Extract the (x, y) coordinate from the center of the cell holding the provided text.  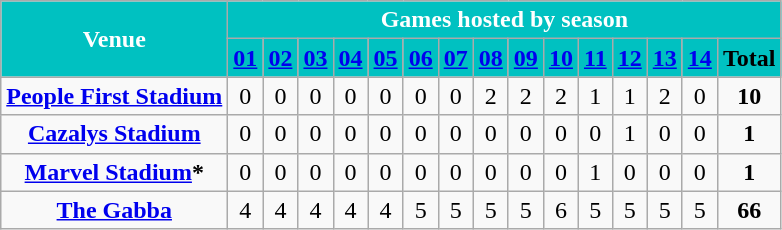
Cazalys Stadium (114, 134)
06 (420, 58)
Games hosted by season (504, 20)
03 (316, 58)
Venue (114, 39)
13 (664, 58)
12 (630, 58)
People First Stadium (114, 96)
01 (246, 58)
09 (526, 58)
05 (386, 58)
08 (490, 58)
11 (595, 58)
04 (350, 58)
Marvel Stadium* (114, 172)
Total (749, 58)
14 (700, 58)
07 (456, 58)
The Gabba (114, 210)
6 (560, 210)
66 (749, 210)
02 (280, 58)
